Determine the (X, Y) coordinate at the center of the cell enclosing the given text.  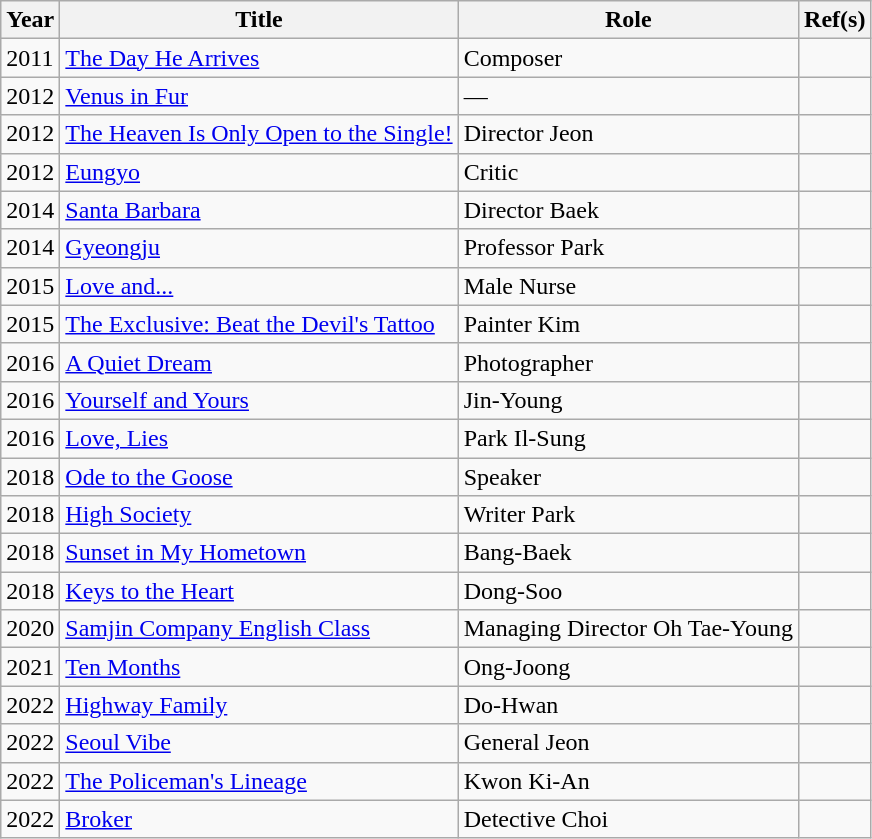
Ode to the Goose (259, 477)
The Policeman's Lineage (259, 781)
Ong-Joong (628, 667)
Kwon Ki-An (628, 781)
2011 (30, 58)
Title (259, 20)
Do-Hwan (628, 705)
Dong-Soo (628, 591)
2021 (30, 667)
The Day He Arrives (259, 58)
Venus in Fur (259, 96)
High Society (259, 515)
Ten Months (259, 667)
Jin-Young (628, 400)
2020 (30, 629)
Detective Choi (628, 819)
Santa Barbara (259, 210)
Year (30, 20)
Critic (628, 172)
Love, Lies (259, 438)
Seoul Vibe (259, 743)
Sunset in My Hometown (259, 553)
Broker (259, 819)
General Jeon (628, 743)
Park Il-Sung (628, 438)
The Exclusive: Beat the Devil's Tattoo (259, 324)
Love and... (259, 286)
Professor Park (628, 248)
Keys to the Heart (259, 591)
Bang-Baek (628, 553)
Writer Park (628, 515)
Eungyo (259, 172)
Painter Kim (628, 324)
Role (628, 20)
Composer (628, 58)
Gyeongju (259, 248)
— (628, 96)
Director Baek (628, 210)
Samjin Company English Class (259, 629)
Photographer (628, 362)
Speaker (628, 477)
Highway Family (259, 705)
Ref(s) (835, 20)
Managing Director Oh Tae-Young (628, 629)
Yourself and Yours (259, 400)
A Quiet Dream (259, 362)
Male Nurse (628, 286)
The Heaven Is Only Open to the Single! (259, 134)
Director Jeon (628, 134)
